Scan for the cell matching the given text and deliver its [x, y] coordinate at center. 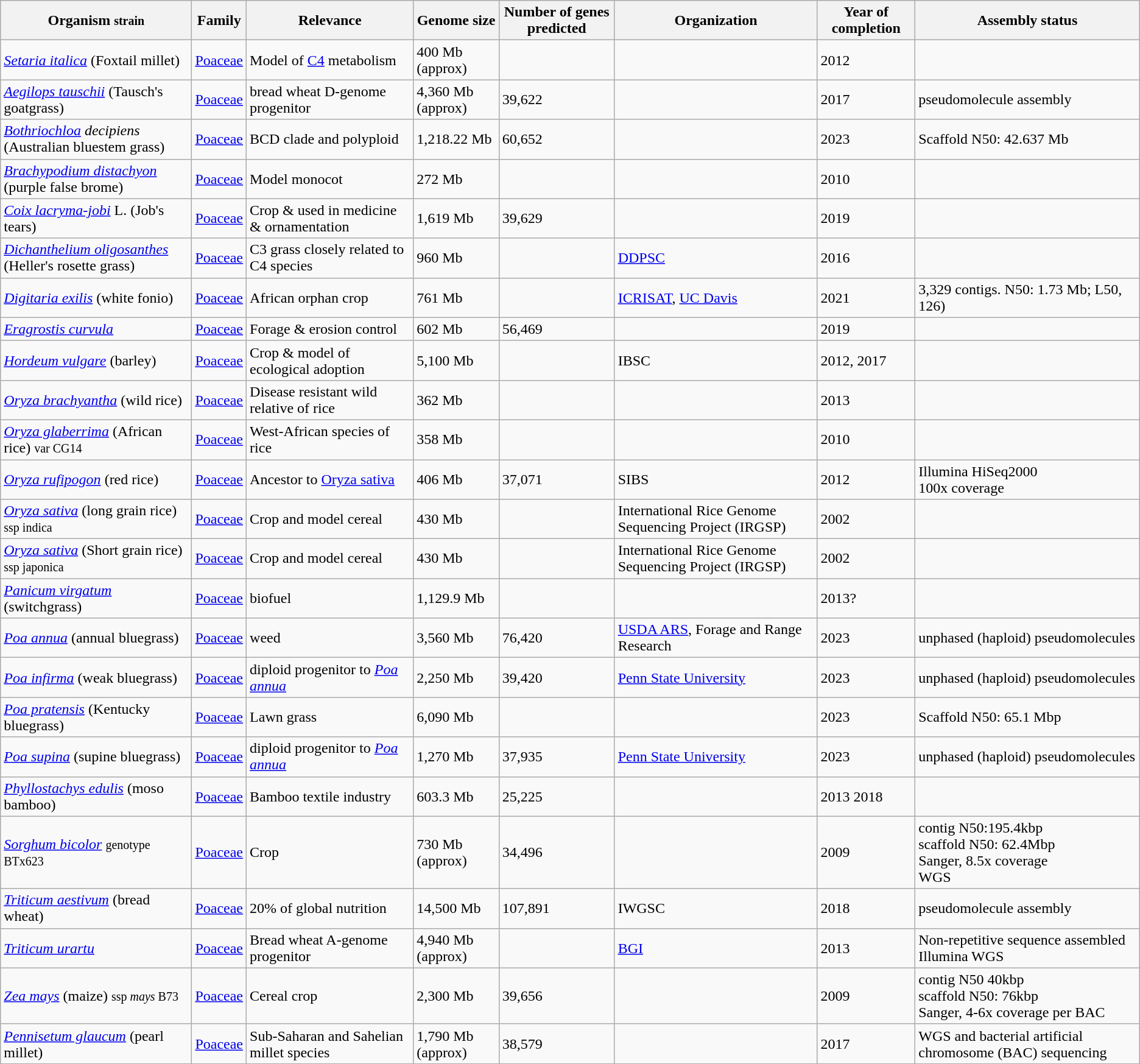
2,250 Mb [457, 677]
761 Mb [457, 297]
Genome size [457, 21]
39,629 [557, 218]
African orphan crop [330, 297]
400 Mb (approx) [457, 60]
bread wheat D-genome progenitor [330, 100]
Sorghum bicolor genotype BTx623 [96, 853]
BCD clade and polyploid [330, 139]
WGS and bacterial artificial chromosome (BAC) sequencing [1028, 1044]
Crop [330, 853]
14,500 Mb [457, 909]
Phyllostachys edulis (moso bamboo) [96, 797]
2021 [866, 297]
ICRISAT, UC Davis [716, 297]
USDA ARS, Forage and Range Research [716, 638]
4,940 Mb (approx) [457, 948]
76,420 [557, 638]
Oryza sativa (Short grain rice) ssp japonica [96, 559]
34,496 [557, 853]
1,619 Mb [457, 218]
Relevance [330, 21]
Disease resistant wild relative of rice [330, 400]
1,218.22 Mb [457, 139]
Panicum virgatum (switchgrass) [96, 598]
Dichanthelium oligosanthes (Heller's rosette grass) [96, 258]
Model of C4 metabolism [330, 60]
Triticum urartu [96, 948]
6,090 Mb [457, 717]
4,360 Mb (approx) [457, 100]
West-African species of rice [330, 440]
Poa pratensis (Kentucky bluegrass) [96, 717]
Assembly status [1028, 21]
2013? [866, 598]
Scaffold N50: 42.637 Mb [1028, 139]
IWGSC [716, 909]
Organism strain [96, 21]
Oryza rufipogon (red rice) [96, 479]
Scaffold N50: 65.1 Mbp [1028, 717]
107,891 [557, 909]
2012, 2017 [866, 361]
C3 grass closely related to C4 species [330, 258]
Forage & erosion control [330, 329]
Oryza brachyantha (wild rice) [96, 400]
1,270 Mb [457, 756]
IBSC [716, 361]
SIBS [716, 479]
38,579 [557, 1044]
37,935 [557, 756]
Illumina HiSeq2000100x coverage [1028, 479]
contig N50 40kbpscaffold N50: 76kbpSanger, 4-6x coverage per BAC [1028, 996]
2,300 Mb [457, 996]
2016 [866, 258]
contig N50:195.4kbpscaffold N50: 62.4MbpSanger, 8.5x coverageWGS [1028, 853]
3,560 Mb [457, 638]
DDPSC [716, 258]
20% of global nutrition [330, 909]
730 Mb (approx) [457, 853]
Eragrostis curvula [96, 329]
1,790 Mb (approx) [457, 1044]
2018 [866, 909]
Brachypodium distachyon (purple false brome) [96, 179]
Bothriochloa decipiens (Australian bluestem grass) [96, 139]
960 Mb [457, 258]
Setaria italica (Foxtail millet) [96, 60]
1,129.9 Mb [457, 598]
60,652 [557, 139]
Crop & model of ecological adoption [330, 361]
Poa annua (annual bluegrass) [96, 638]
56,469 [557, 329]
Year of completion [866, 21]
272 Mb [457, 179]
Poa infirma (weak bluegrass) [96, 677]
39,656 [557, 996]
Digitaria exilis (white fonio) [96, 297]
5,100 Mb [457, 361]
2013 2018 [866, 797]
39,420 [557, 677]
37,071 [557, 479]
Sub-Saharan and Sahelian millet species [330, 1044]
Organization [716, 21]
358 Mb [457, 440]
Lawn grass [330, 717]
weed [330, 638]
biofuel [330, 598]
Oryza glaberrima (African rice) var CG14 [96, 440]
39,622 [557, 100]
603.3 Mb [457, 797]
Triticum aestivum (bread wheat) [96, 909]
Poa supina (supine bluegrass) [96, 756]
25,225 [557, 797]
Coix lacryma-jobi L. (Job's tears) [96, 218]
Family [219, 21]
Zea mays (maize) ssp mays B73 [96, 996]
3,329 contigs. N50: 1.73 Mb; L50, 126) [1028, 297]
Model monocot [330, 179]
Cereal crop [330, 996]
Bread wheat A-genome progenitor [330, 948]
Crop & used in medicine & ornamentation [330, 218]
Aegilops tauschii (Tausch's goatgrass) [96, 100]
Bamboo textile industry [330, 797]
Pennisetum glaucum (pearl millet) [96, 1044]
Number of genes predicted [557, 21]
BGI [716, 948]
Oryza sativa (long grain rice) ssp indica [96, 519]
Non-repetitive sequence assembledIllumina WGS [1028, 948]
Ancestor to Oryza sativa [330, 479]
362 Mb [457, 400]
406 Mb [457, 479]
602 Mb [457, 329]
Hordeum vulgare (barley) [96, 361]
